For the text-containing cell, return its midpoint in [X, Y] coordinate format. 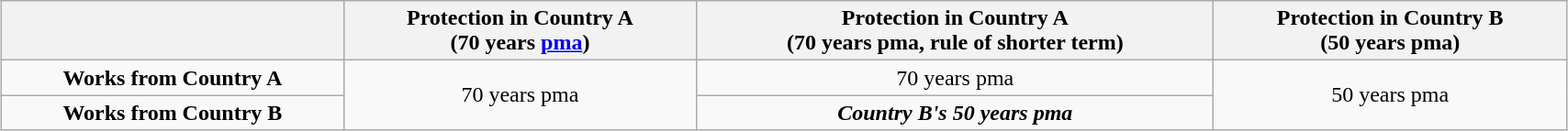
Country B's 50 years pma [955, 113]
50 years pma [1390, 95]
Protection in Country A (70 years pma) [520, 31]
Protection in Country B (50 years pma) [1390, 31]
Works from Country A [173, 78]
Works from Country B [173, 113]
Protection in Country A (70 years pma, rule of shorter term) [955, 31]
